Find where the given text appears and provide that cell's center as [x, y] coordinate. 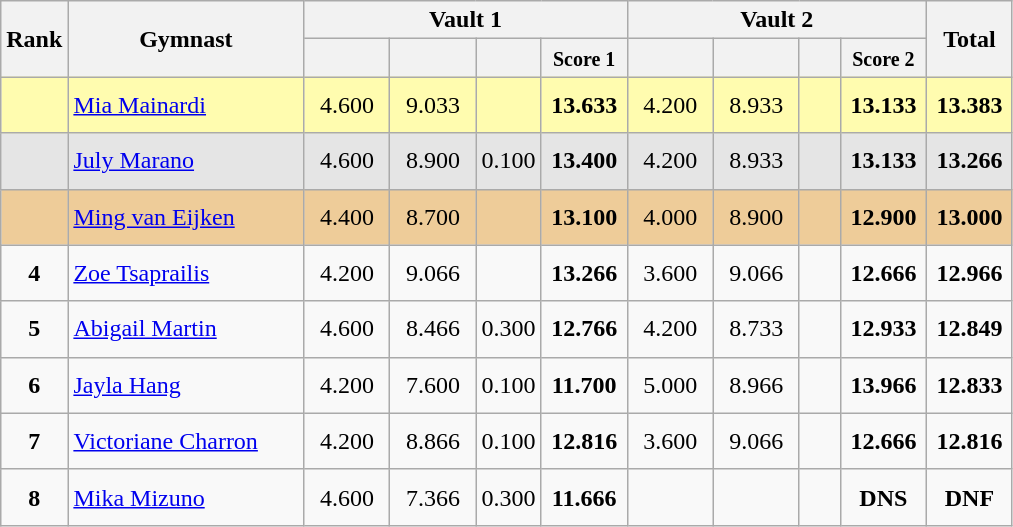
13.966 [883, 385]
13.400 [584, 161]
Abigail Martin [186, 329]
12.833 [969, 385]
7.366 [433, 497]
Gymnast [186, 39]
Vault 2 [776, 20]
8.733 [756, 329]
Rank [34, 39]
13.000 [969, 217]
4.400 [347, 217]
DNS [883, 497]
Victoriane Charron [186, 441]
12.966 [969, 273]
July Marano [186, 161]
9.033 [433, 105]
8.466 [433, 329]
12.849 [969, 329]
Score 2 [883, 58]
Zoe Tsaprailis [186, 273]
Mika Mizuno [186, 497]
7.600 [433, 385]
8.866 [433, 441]
5 [34, 329]
7 [34, 441]
4 [34, 273]
12.766 [584, 329]
Mia Mainardi [186, 105]
13.100 [584, 217]
Total [969, 39]
5.000 [670, 385]
12.900 [883, 217]
8.966 [756, 385]
6 [34, 385]
13.633 [584, 105]
4.000 [670, 217]
13.383 [969, 105]
Jayla Hang [186, 385]
Score 1 [584, 58]
8 [34, 497]
DNF [969, 497]
8.700 [433, 217]
Ming van Eijken [186, 217]
Vault 1 [466, 20]
11.700 [584, 385]
12.933 [883, 329]
11.666 [584, 497]
